Scan for the cell matching the given text and deliver its (X, Y) coordinate at center. 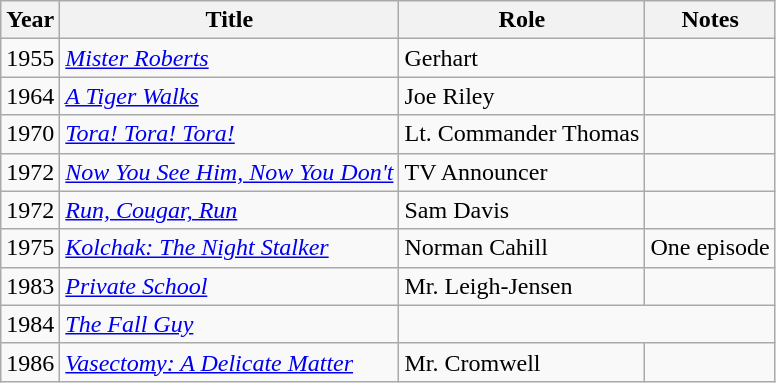
Gerhart (522, 58)
Year (30, 20)
Lt. Commander Thomas (522, 134)
Vasectomy: A Delicate Matter (230, 362)
1983 (30, 286)
Kolchak: The Night Stalker (230, 248)
Tora! Tora! Tora! (230, 134)
Title (230, 20)
Run, Cougar, Run (230, 210)
Notes (710, 20)
Private School (230, 286)
Mr. Leigh-Jensen (522, 286)
1975 (30, 248)
1964 (30, 96)
1970 (30, 134)
Role (522, 20)
Norman Cahill (522, 248)
One episode (710, 248)
Mr. Cromwell (522, 362)
1986 (30, 362)
1984 (30, 324)
1955 (30, 58)
Now You See Him, Now You Don't (230, 172)
Joe Riley (522, 96)
Sam Davis (522, 210)
Mister Roberts (230, 58)
A Tiger Walks (230, 96)
The Fall Guy (230, 324)
TV Announcer (522, 172)
